Find where the given text appears and provide that cell's center as [X, Y] coordinate. 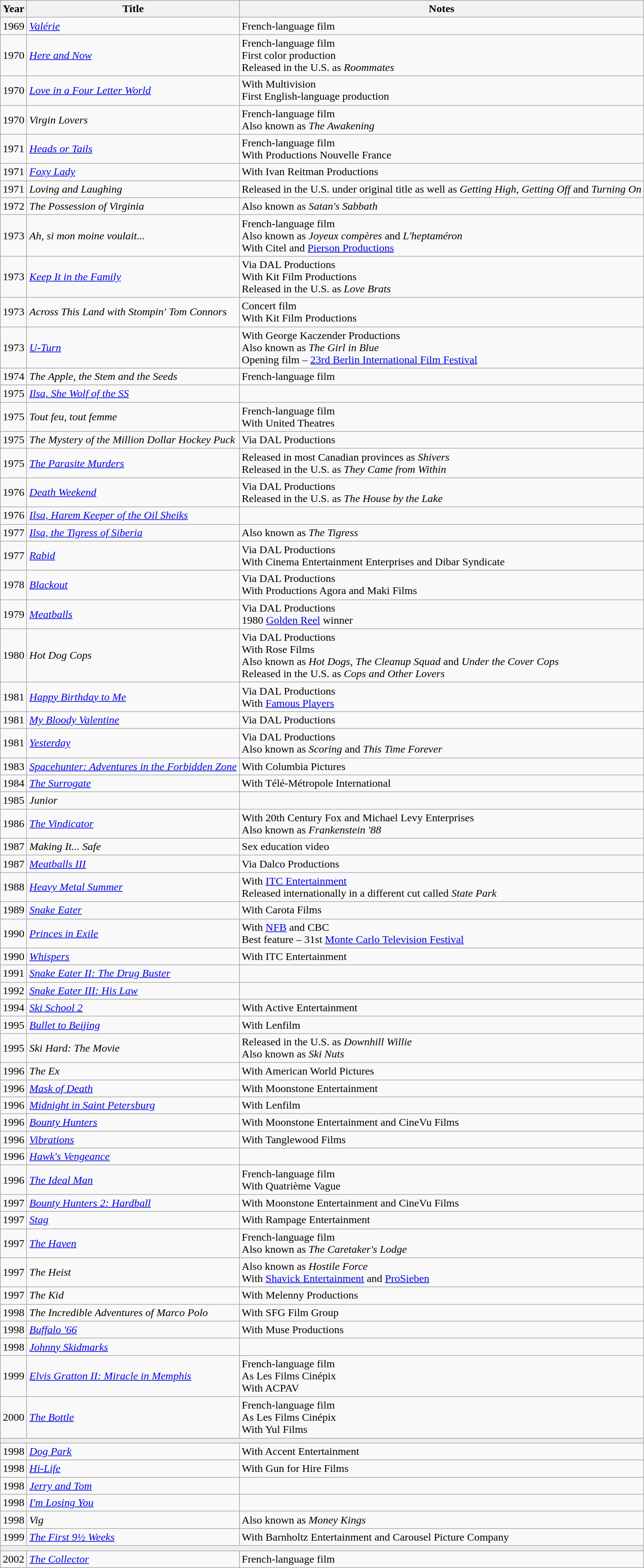
French-language filmAlso known as The Caretaker's Lodge [442, 1243]
With Barnholtz Entertainment and Carousel Picture Company [442, 1537]
1979 [13, 614]
Via DAL ProductionsWith Famous Players [442, 697]
French-language filmAs Les Films CinépixWith ACPAV [442, 1376]
The Haven [133, 1243]
French-language filmFirst color productionReleased in the U.S. as Roommates [442, 55]
Junior [133, 801]
The Bottle [133, 1417]
Johnny Skidmarks [133, 1347]
Released in most Canadian provinces as ShiversReleased in the U.S. as They Came from Within [442, 463]
With American World Pictures [442, 1071]
French-language filmAs Les Films CinépixWith Yul Films [442, 1417]
Buffalo '66 [133, 1330]
The Ideal Man [133, 1180]
Ilsa, the Tigress of Siberia [133, 533]
With George Kaczender ProductionsAlso known as The Girl in BlueOpening film – 23rd Berlin International Film Festival [442, 348]
French-language filmWith Quatrième Vague [442, 1180]
Foxy Lady [133, 172]
The Parasite Murders [133, 463]
Dog Park [133, 1452]
The Vindicator [133, 824]
Via DAL ProductionsWith Rose FilmsAlso known as Hot Dogs, The Cleanup Squad and Under the Cover CopsReleased in the U.S. as Cops and Other Lovers [442, 656]
Keep It in the Family [133, 277]
The Ex [133, 1071]
Yesterday [133, 743]
Bounty Hunters [133, 1123]
Rabid [133, 556]
Whispers [133, 956]
1983 [13, 766]
Loving and Laughing [133, 189]
Heavy Metal Summer [133, 887]
Via DAL ProductionsReleased in the U.S. as The House by the Lake [442, 492]
With Active Entertainment [442, 1008]
French-language filmWith United Theatres [442, 417]
French-language filmAlso known as The Awakening [442, 119]
Tout feu, tout femme [133, 417]
Love in a Four Letter World [133, 91]
With ITC EntertainmentReleased internationally in a different cut called State Park [442, 887]
Hi-Life [133, 1469]
Death Weekend [133, 492]
With Accent Entertainment [442, 1452]
Happy Birthday to Me [133, 697]
With MultivisionFirst English-language production [442, 91]
Spacehunter: Adventures in the Forbidden Zone [133, 766]
With Muse Productions [442, 1330]
With SFG Film Group [442, 1313]
The Surrogate [133, 784]
With Gun for Hire Films [442, 1469]
The Apple, the Stem and the Seeds [133, 377]
Meatballs III [133, 864]
My Bloody Valentine [133, 720]
Stag [133, 1220]
The First 9½ Weeks [133, 1537]
French-language filmWith Productions Nouvelle France [442, 149]
With Tanglewood Films [442, 1140]
1972 [13, 206]
With 20th Century Fox and Michael Levy EnterprisesAlso known as Frankenstein '88 [442, 824]
Sex education video [442, 847]
Released in the U.S. under original title as well as Getting High, Getting Off and Turning On [442, 189]
1991 [13, 973]
Snake Eater III: His Law [133, 991]
Via DAL ProductionsWith Productions Agora and Maki Films [442, 585]
1969 [13, 26]
Bullet to Beijing [133, 1025]
With Melenny Productions [442, 1295]
Also known as Satan's Sabbath [442, 206]
Via Dalco Productions [442, 864]
The Incredible Adventures of Marco Polo [133, 1313]
Via DAL Productions1980 Golden Reel winner [442, 614]
1980 [13, 656]
Mask of Death [133, 1088]
1986 [13, 824]
Here and Now [133, 55]
1989 [13, 910]
Ski Hard: The Movie [133, 1048]
Heads or Tails [133, 149]
1988 [13, 887]
The Collector [133, 1559]
Snake Eater II: The Drug Buster [133, 973]
Concert filmWith Kit Film Productions [442, 312]
Across This Land with Stompin' Tom Connors [133, 312]
Also known as Hostile ForceWith Shavick Entertainment and ProSieben [442, 1273]
With Moonstone Entertainment [442, 1088]
Title [133, 9]
Year [13, 9]
U-Turn [133, 348]
Valérie [133, 26]
Via DAL ProductionsAlso known as Scoring and This Time Forever [442, 743]
With Columbia Pictures [442, 766]
Ah, si mon moine voulait... [133, 235]
1978 [13, 585]
Meatballs [133, 614]
Also known as The Tigress [442, 533]
1985 [13, 801]
The Heist [133, 1273]
1992 [13, 991]
With NFB and CBCBest feature – 31st Monte Carlo Television Festival [442, 933]
Released in the U.S. as Downhill WillieAlso known as Ski Nuts [442, 1048]
The Possession of Virginia [133, 206]
Ilsa, She Wolf of the SS [133, 394]
Jerry and Tom [133, 1486]
Virgin Lovers [133, 119]
Hot Dog Cops [133, 656]
Blackout [133, 585]
With Ivan Reitman Productions [442, 172]
Vig [133, 1520]
With Carota Films [442, 910]
1994 [13, 1008]
I'm Losing You [133, 1503]
1974 [13, 377]
With ITC Entertainment [442, 956]
Elvis Gratton II: Miracle in Memphis [133, 1376]
With Rampage Entertainment [442, 1220]
Midnight in Saint Petersburg [133, 1106]
Bounty Hunters 2: Hardball [133, 1203]
Also known as Money Kings [442, 1520]
Vibrations [133, 1140]
Via DAL ProductionsWith Cinema Entertainment Enterprises and Dibar Syndicate [442, 556]
Notes [442, 9]
With Télé-Métropole International [442, 784]
2000 [13, 1417]
Making It... Safe [133, 847]
The Mystery of the Million Dollar Hockey Puck [133, 440]
Ski School 2 [133, 1008]
Via DAL ProductionsWith Kit Film ProductionsReleased in the U.S. as Love Brats [442, 277]
2002 [13, 1559]
Hawk's Vengeance [133, 1157]
French-language filmAlso known as Joyeux compères and L'heptaméronWith Citel and Pierson Productions [442, 235]
Ilsa, Harem Keeper of the Oil Sheiks [133, 515]
Snake Eater [133, 910]
The Kid [133, 1295]
1984 [13, 784]
Princes in Exile [133, 933]
